Locate the cell with the specified text and output its [X, Y] center coordinate. 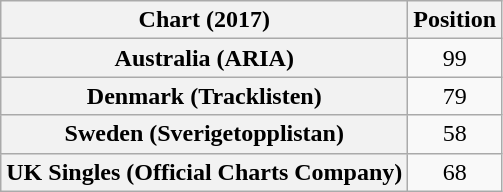
Australia (ARIA) [204, 58]
Position [455, 20]
99 [455, 58]
Chart (2017) [204, 20]
79 [455, 96]
Denmark (Tracklisten) [204, 96]
UK Singles (Official Charts Company) [204, 172]
Sweden (Sverigetopplistan) [204, 134]
68 [455, 172]
58 [455, 134]
